Identify which cell holds the provided text, then report its (X, Y) central coordinate. 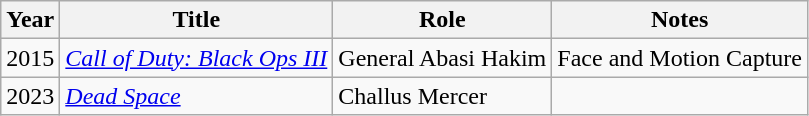
2023 (30, 96)
Dead Space (196, 96)
General Abasi Hakim (442, 58)
Year (30, 20)
Role (442, 20)
Challus Mercer (442, 96)
Face and Motion Capture (680, 58)
Call of Duty: Black Ops III (196, 58)
Title (196, 20)
Notes (680, 20)
2015 (30, 58)
